Extract the (X, Y) coordinate from the center of the cell holding the provided text.  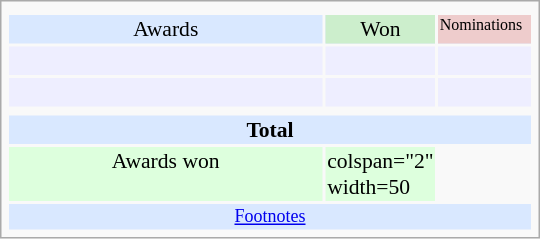
Awards (166, 29)
Won (381, 29)
Nominations (484, 29)
colspan="2" width=50 (381, 174)
Footnotes (270, 217)
Awards won (166, 174)
Total (270, 129)
